Determine the [x, y] coordinate at the center of the cell enclosing the given text.  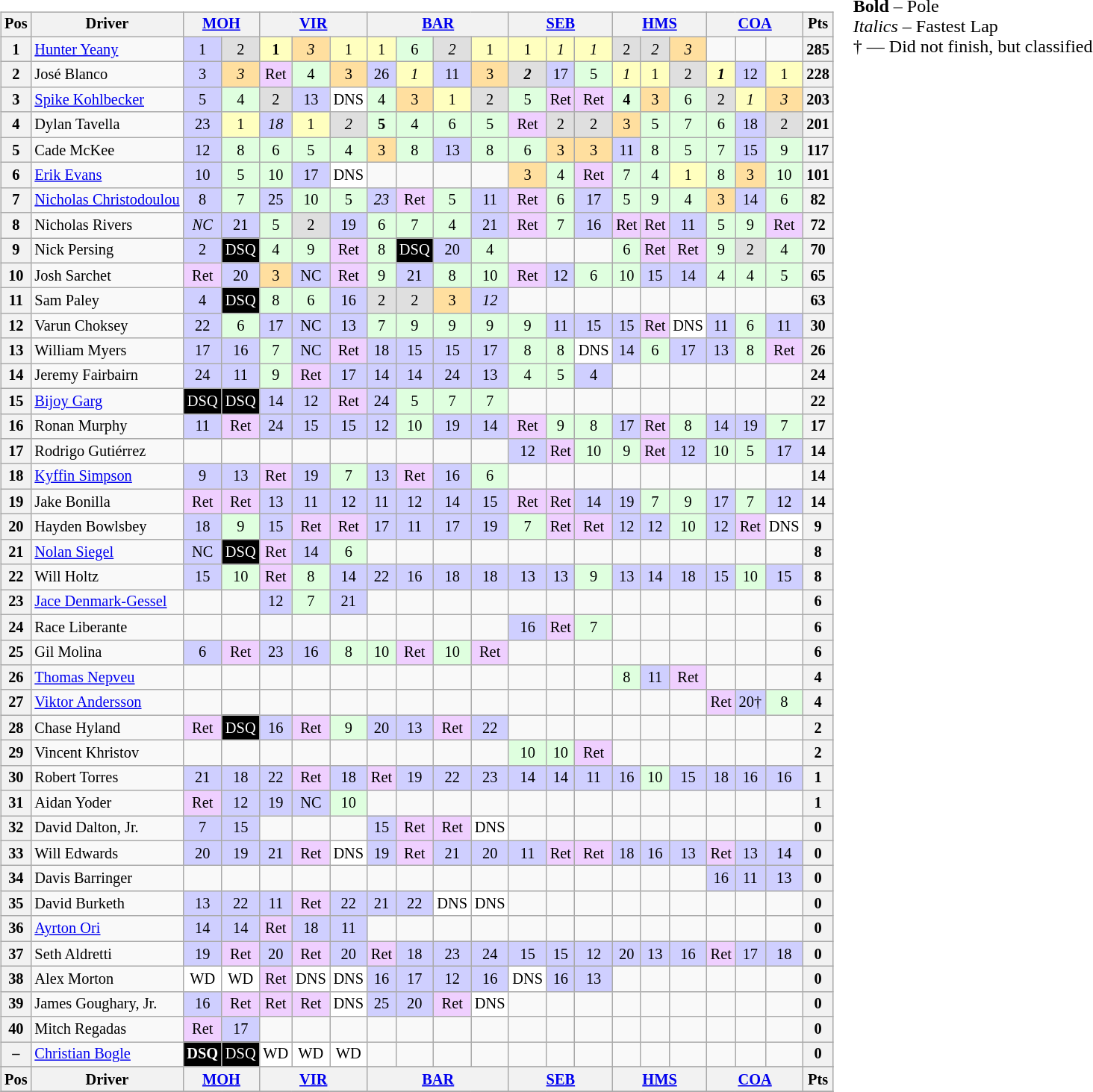
Thomas Nepveu [107, 678]
101 [818, 175]
72 [818, 225]
Gil Molina [107, 652]
20† [750, 702]
Nicholas Christodoulou [107, 200]
Dylan Tavella [107, 125]
Nicholas Rivers [107, 225]
31 [16, 803]
Chase Hyland [107, 728]
117 [818, 150]
36 [16, 929]
37 [16, 954]
Mitch Regadas [107, 1029]
34 [16, 879]
David Burketh [107, 904]
65 [818, 275]
29 [16, 753]
39 [16, 1004]
70 [818, 251]
203 [818, 100]
38 [16, 979]
William Myers [107, 351]
José Blanco [107, 75]
James Goughary, Jr. [107, 1004]
Ronan Murphy [107, 426]
Vincent Khristov [107, 753]
Seth Aldretti [107, 954]
Viktor Andersson [107, 702]
201 [818, 125]
Jeremy Fairbairn [107, 376]
Sam Paley [107, 301]
40 [16, 1029]
Josh Sarchet [107, 275]
Rodrigo Gutiérrez [107, 452]
Alex Morton [107, 979]
Nolan Siegel [107, 552]
Jake Bonilla [107, 502]
63 [818, 301]
Will Holtz [107, 577]
Nick Persing [107, 251]
Davis Barringer [107, 879]
Ayrton Ori [107, 929]
David Dalton, Jr. [107, 829]
Robert Torres [107, 778]
Cade McKee [107, 150]
Christian Bogle [107, 1055]
Race Liberante [107, 627]
228 [818, 75]
Kyffin Simpson [107, 476]
Hunter Yeany [107, 49]
Aidan Yoder [107, 803]
35 [16, 904]
Bijoy Garg [107, 401]
Spike Kohlbecker [107, 100]
28 [16, 728]
Varun Choksey [107, 326]
285 [818, 49]
Will Edwards [107, 853]
82 [818, 200]
32 [16, 829]
Erik Evans [107, 175]
33 [16, 853]
27 [16, 702]
– [16, 1055]
Jace Denmark-Gessel [107, 602]
Hayden Bowlsbey [107, 527]
